Output the [x, y] coordinate of the center of the cell containing the given text.  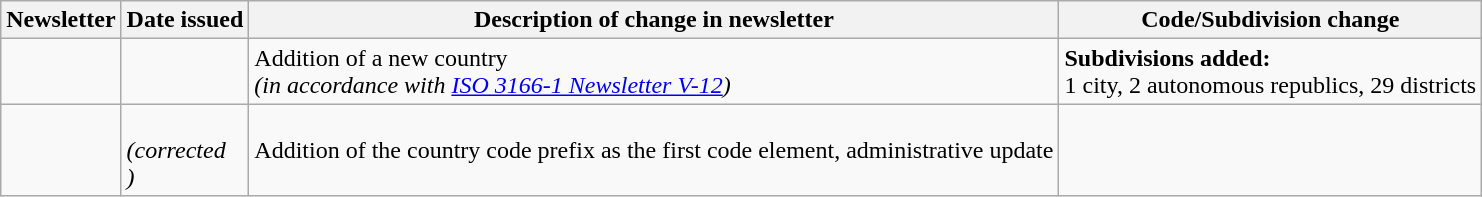
Date issued [185, 20]
Addition of a new country (in accordance with ISO 3166-1 Newsletter V-12) [654, 72]
Subdivisions added: 1 city, 2 autonomous republics, 29 districts [1270, 72]
(corrected ) [185, 150]
Newsletter [61, 20]
Addition of the country code prefix as the first code element, administrative update [654, 150]
Code/Subdivision change [1270, 20]
Description of change in newsletter [654, 20]
